Extract the [x, y] coordinate from the center of the cell holding the provided text.  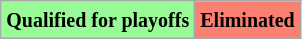
Qualified for playoffs [98, 20]
Eliminated [248, 20]
